Scan for the cell matching the given text and deliver its (X, Y) coordinate at center. 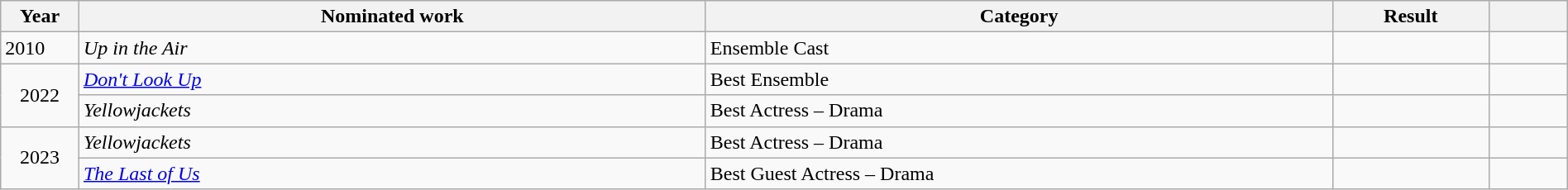
2022 (40, 95)
Up in the Air (392, 48)
The Last of Us (392, 173)
Year (40, 17)
Result (1411, 17)
2010 (40, 48)
Nominated work (392, 17)
Category (1019, 17)
Best Guest Actress – Drama (1019, 173)
Ensemble Cast (1019, 48)
2023 (40, 158)
Don't Look Up (392, 79)
Best Ensemble (1019, 79)
